Determine the [x, y] coordinate at the center of the cell enclosing the given text.  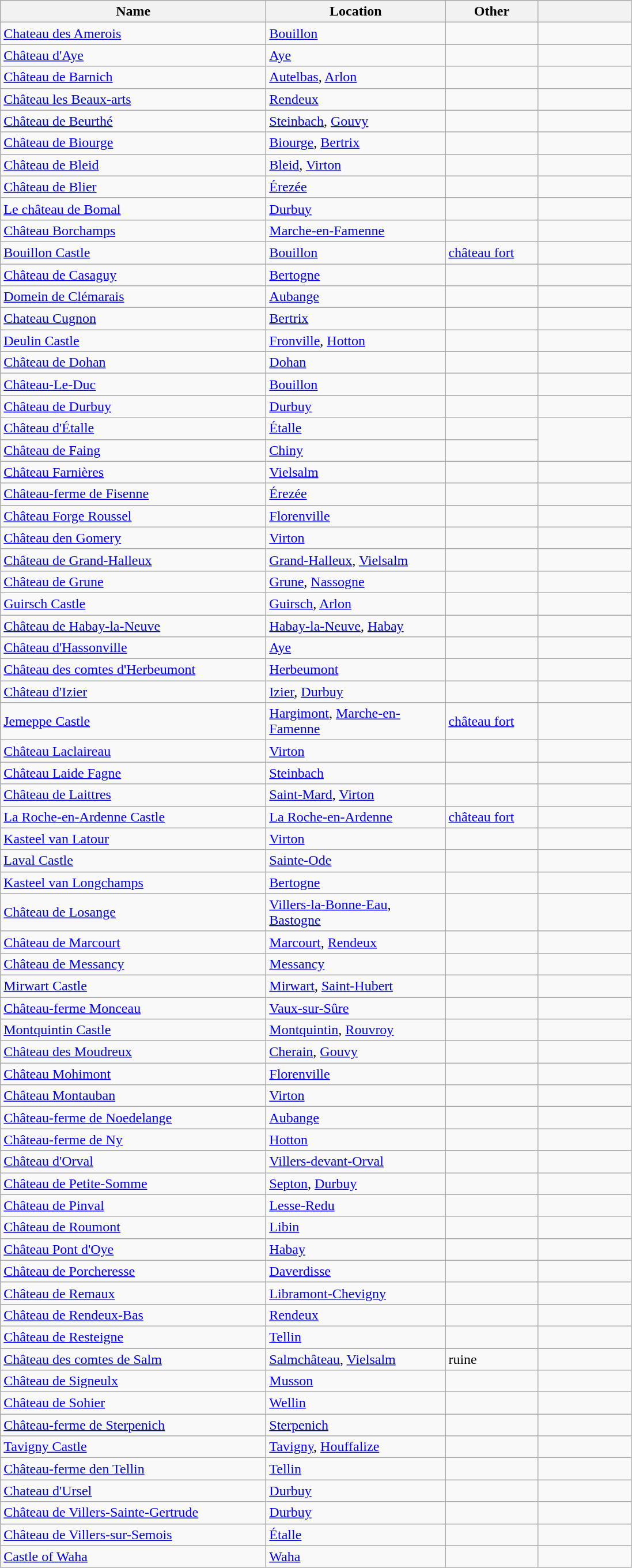
Chateau d'Ursel [134, 1491]
Château d'Aye [134, 55]
Château de Biourge [134, 143]
Izier, Durbuy [356, 692]
Château de Grune [134, 582]
Montquintin Castle [134, 1030]
La Roche-en-Ardenne Castle [134, 817]
Dohan [356, 363]
Hargimont, Marche-en-Famenne [356, 722]
Château des comtes de Salm [134, 1359]
Vielsalm [356, 472]
Château de Villers-Sainte-Gertrude [134, 1513]
Salmchâteau, Vielsalm [356, 1359]
Château Laclaireau [134, 751]
Lesse-Redu [356, 1205]
Château de Messancy [134, 964]
Château de Grand-Halleux [134, 560]
Herbeumont [356, 670]
Bleid, Virton [356, 165]
Château de Resteigne [134, 1337]
Chiny [356, 450]
Laval Castle [134, 861]
Château de Villers-sur-Semois [134, 1535]
Château-ferme de Noedelange [134, 1118]
Habay [356, 1249]
Château de Remaux [134, 1293]
Steinbach [356, 773]
Château-ferme Monceau [134, 1008]
Mirwart, Saint-Hubert [356, 986]
Château de Roumont [134, 1227]
Sainte-Ode [356, 861]
ruine [492, 1359]
Château de Pinval [134, 1205]
Chateau Cugnon [134, 319]
Daverdisse [356, 1271]
Château de Habay-la-Neuve [134, 625]
Chateau des Amerois [134, 33]
Habay-la-Neuve, Habay [356, 625]
Château de Faing [134, 450]
Château des comtes d'Herbeumont [134, 670]
Guirsch, Arlon [356, 604]
Musson [356, 1381]
Bertrix [356, 319]
Name [134, 12]
Grand-Halleux, Vielsalm [356, 560]
Château Borchamps [134, 231]
Steinbach, Gouvy [356, 121]
Domein de Clémarais [134, 297]
Château Mohimont [134, 1074]
Château de Petite-Somme [134, 1183]
Marche-en-Famenne [356, 231]
Villers-la-Bonne-Eau, Bastogne [356, 912]
Libramont-Chevigny [356, 1293]
Château Laide Fagne [134, 773]
Tavigny Castle [134, 1447]
Château-ferme de Fisenne [134, 494]
Château de Porcheresse [134, 1271]
Other [492, 12]
Le château de Bomal [134, 209]
Libin [356, 1227]
Château d'Izier [134, 692]
Château de Sohier [134, 1403]
Château Farnières [134, 472]
Kasteel van Latour [134, 839]
Sterpenich [356, 1425]
Biourge, Bertrix [356, 143]
Location [356, 12]
Château Montauban [134, 1096]
Kasteel van Longchamps [134, 883]
Septon, Durbuy [356, 1183]
Château Pont d'Oye [134, 1249]
Mirwart Castle [134, 986]
Château Forge Roussel [134, 516]
Château-ferme de Sterpenich [134, 1425]
Grune, Nassogne [356, 582]
Château de Bleid [134, 165]
Château de Dohan [134, 363]
Cherain, Gouvy [356, 1052]
Waha [356, 1556]
Bouillon Castle [134, 252]
Vaux-sur-Sûre [356, 1008]
La Roche-en-Ardenne [356, 817]
Tavigny, Houffalize [356, 1447]
Marcourt, Rendeux [356, 942]
Château des Moudreux [134, 1052]
Château de Beurthé [134, 121]
Wellin [356, 1403]
Château les Beaux-arts [134, 99]
Château de Losange [134, 912]
Messancy [356, 964]
Castle of Waha [134, 1556]
Château de Casaguy [134, 275]
Château d'Étalle [134, 428]
Château de Marcourt [134, 942]
Château den Gomery [134, 538]
Montquintin, Rouvroy [356, 1030]
Château de Rendeux-Bas [134, 1315]
Jemeppe Castle [134, 722]
Château de Durbuy [134, 406]
Château de Blier [134, 187]
Château-Le-Duc [134, 385]
Château d'Orval [134, 1162]
Château-ferme den Tellin [134, 1469]
Villers-devant-Orval [356, 1162]
Château d'Hassonville [134, 648]
Château-ferme de Ny [134, 1140]
Guirsch Castle [134, 604]
Autelbas, Arlon [356, 77]
Château de Laittres [134, 795]
Fronville, Hotton [356, 341]
Château de Barnich [134, 77]
Château de Signeulx [134, 1381]
Hotton [356, 1140]
Deulin Castle [134, 341]
Saint-Mard, Virton [356, 795]
